Identify which cell holds the provided text, then report its (X, Y) central coordinate. 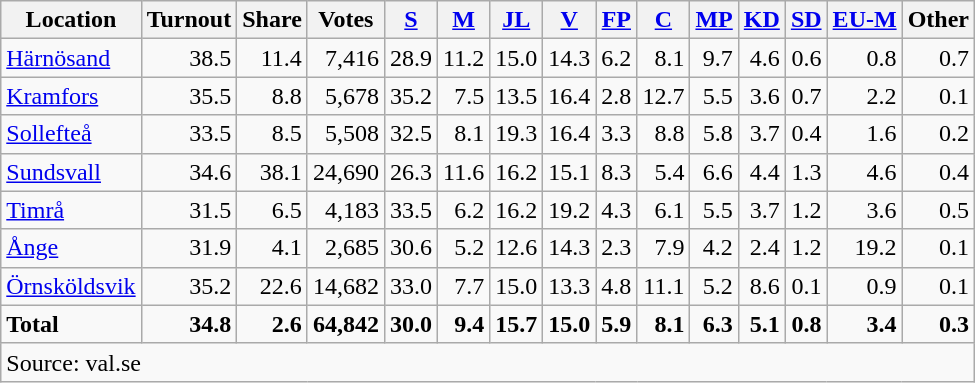
7.7 (463, 286)
24,690 (346, 172)
5.1 (762, 324)
11.2 (463, 58)
15.7 (516, 324)
7,416 (346, 58)
Härnösand (71, 58)
12.6 (516, 248)
5.8 (714, 134)
30.6 (410, 248)
4.8 (616, 286)
Timrå (71, 210)
0.6 (806, 58)
KD (762, 20)
3.4 (864, 324)
4.4 (762, 172)
Total (71, 324)
4.3 (616, 210)
7.5 (463, 96)
2.8 (616, 96)
Örnsköldsvik (71, 286)
14,682 (346, 286)
6.3 (714, 324)
11.1 (664, 286)
4.2 (714, 248)
3.3 (616, 134)
4,183 (346, 210)
0.5 (938, 210)
Other (938, 20)
12.7 (664, 96)
2.3 (616, 248)
MP (714, 20)
8.5 (272, 134)
Location (71, 20)
34.6 (189, 172)
Share (272, 20)
11.4 (272, 58)
31.9 (189, 248)
30.0 (410, 324)
38.1 (272, 172)
8.6 (762, 286)
S (410, 20)
28.9 (410, 58)
33.0 (410, 286)
Turnout (189, 20)
2,685 (346, 248)
0.2 (938, 134)
64,842 (346, 324)
Votes (346, 20)
19.3 (516, 134)
9.7 (714, 58)
13.5 (516, 96)
4.1 (272, 248)
Source: val.se (488, 362)
1.6 (864, 134)
6.6 (714, 172)
0.3 (938, 324)
SD (806, 20)
22.6 (272, 286)
6.1 (664, 210)
JL (516, 20)
26.3 (410, 172)
5.4 (664, 172)
EU-M (864, 20)
M (463, 20)
C (664, 20)
2.4 (762, 248)
15.1 (570, 172)
34.8 (189, 324)
6.5 (272, 210)
5.9 (616, 324)
38.5 (189, 58)
1.3 (806, 172)
2.6 (272, 324)
Kramfors (71, 96)
35.5 (189, 96)
32.5 (410, 134)
5,678 (346, 96)
V (570, 20)
Ånge (71, 248)
11.6 (463, 172)
2.2 (864, 96)
7.9 (664, 248)
8.3 (616, 172)
9.4 (463, 324)
Sollefteå (71, 134)
Sundsvall (71, 172)
0.9 (864, 286)
31.5 (189, 210)
FP (616, 20)
5,508 (346, 134)
13.3 (570, 286)
